Identify which cell holds the provided text, then report its (X, Y) central coordinate. 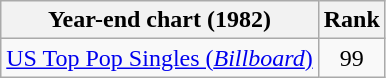
Rank (352, 20)
US Top Pop Singles (Billboard) (160, 58)
99 (352, 58)
Year-end chart (1982) (160, 20)
